From the cell containing the given text, extract its center point as [X, Y] coordinate. 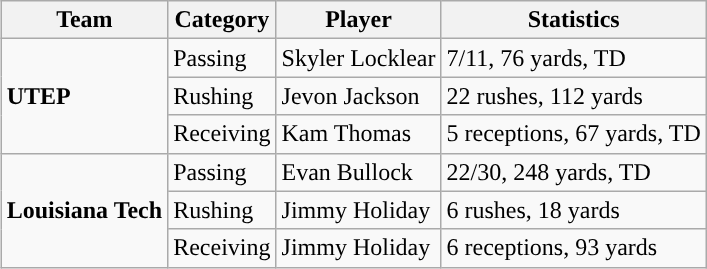
6 receptions, 93 yards [574, 248]
7/11, 76 yards, TD [574, 58]
6 rushes, 18 yards [574, 210]
Louisiana Tech [84, 210]
5 receptions, 67 yards, TD [574, 134]
Player [358, 20]
Statistics [574, 20]
Skyler Locklear [358, 58]
Jevon Jackson [358, 96]
Evan Bullock [358, 172]
UTEP [84, 96]
22 rushes, 112 yards [574, 96]
Team [84, 20]
Kam Thomas [358, 134]
22/30, 248 yards, TD [574, 172]
Category [222, 20]
